Detect which cell encompasses the target text, then output its [X, Y] center coordinate. 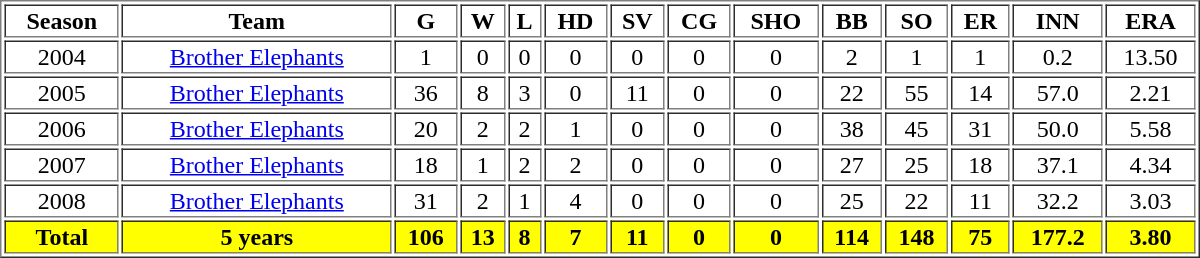
0.2 [1058, 56]
HD [576, 20]
27 [852, 164]
L [524, 20]
37.1 [1058, 164]
177.2 [1058, 236]
2004 [62, 56]
Total [62, 236]
4 [576, 200]
5.58 [1151, 128]
INN [1058, 20]
2008 [62, 200]
106 [426, 236]
ER [980, 20]
Team [256, 20]
32.2 [1058, 200]
7 [576, 236]
G [426, 20]
55 [916, 92]
57.0 [1058, 92]
4.34 [1151, 164]
SV [638, 20]
13 [482, 236]
3.03 [1151, 200]
SHO [776, 20]
3 [524, 92]
148 [916, 236]
2.21 [1151, 92]
36 [426, 92]
13.50 [1151, 56]
2007 [62, 164]
BB [852, 20]
2006 [62, 128]
3.80 [1151, 236]
14 [980, 92]
ERA [1151, 20]
CG [700, 20]
W [482, 20]
38 [852, 128]
50.0 [1058, 128]
2005 [62, 92]
5 years [256, 236]
45 [916, 128]
SO [916, 20]
Season [62, 20]
114 [852, 236]
75 [980, 236]
20 [426, 128]
